Output the [X, Y] coordinate of the center of the cell containing the given text.  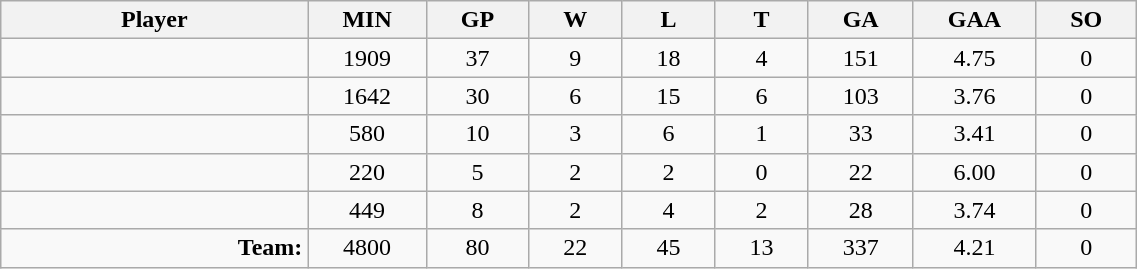
449 [367, 210]
33 [860, 134]
SO [1086, 20]
220 [367, 172]
GP [477, 20]
30 [477, 96]
15 [668, 96]
Player [154, 20]
GA [860, 20]
10 [477, 134]
L [668, 20]
3 [576, 134]
T [762, 20]
151 [860, 58]
18 [668, 58]
1642 [367, 96]
4800 [367, 248]
9 [576, 58]
1 [762, 134]
103 [860, 96]
3.76 [974, 96]
6.00 [974, 172]
MIN [367, 20]
580 [367, 134]
13 [762, 248]
3.74 [974, 210]
GAA [974, 20]
4.75 [974, 58]
Team: [154, 248]
1909 [367, 58]
80 [477, 248]
5 [477, 172]
337 [860, 248]
4.21 [974, 248]
28 [860, 210]
45 [668, 248]
8 [477, 210]
W [576, 20]
3.41 [974, 134]
37 [477, 58]
